Find where the given text appears and provide that cell's center as (X, Y) coordinate. 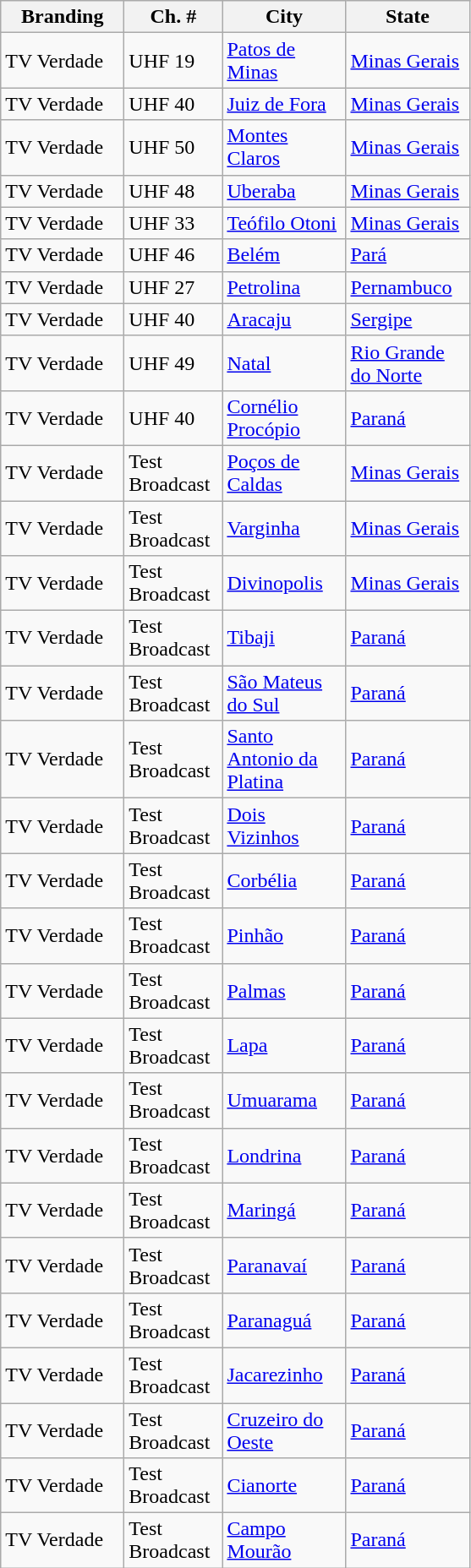
Cianorte (284, 1485)
Divinopolis (284, 583)
Petrolina (284, 287)
Natal (284, 363)
Umuarama (284, 1100)
Montes Claros (284, 147)
State (408, 17)
Pará (408, 255)
UHF 49 (173, 363)
Aracaju (284, 319)
Juiz de Fora (284, 104)
Cruzeiro do Oeste (284, 1429)
Branding (63, 17)
Lapa (284, 1046)
Tibaji (284, 639)
Rio Grande do Norte (408, 363)
São Mateus do Sul (284, 693)
Belém (284, 255)
Dois Vizinhos (284, 826)
Paranaguá (284, 1320)
Maringá (284, 1210)
Ch. # (173, 17)
Cornélio Procópio (284, 417)
Campo Mourão (284, 1541)
Londrina (284, 1156)
UHF 33 (173, 223)
UHF 46 (173, 255)
UHF 19 (173, 61)
Pernambuco (408, 287)
Corbélia (284, 880)
Poços de Caldas (284, 473)
UHF 50 (173, 147)
Uberaba (284, 191)
Varginha (284, 527)
Jacarezinho (284, 1375)
Teófilo Otoni (284, 223)
UHF 27 (173, 287)
City (284, 17)
Paranavaí (284, 1266)
Pinhão (284, 936)
Palmas (284, 990)
Sergipe (408, 319)
Patos de Minas (284, 61)
UHF 48 (173, 191)
Santo Antonio da Platina (284, 759)
